Search for the cell housing the specified text and yield its (X, Y) center coordinate. 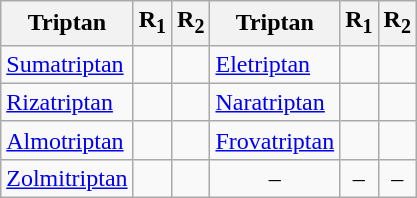
Zolmitriptan (67, 178)
Rizatriptan (67, 102)
Naratriptan (275, 102)
Frovatriptan (275, 140)
Eletriptan (275, 64)
Almotriptan (67, 140)
Sumatriptan (67, 64)
